Scan for the cell matching the given text and deliver its [x, y] coordinate at center. 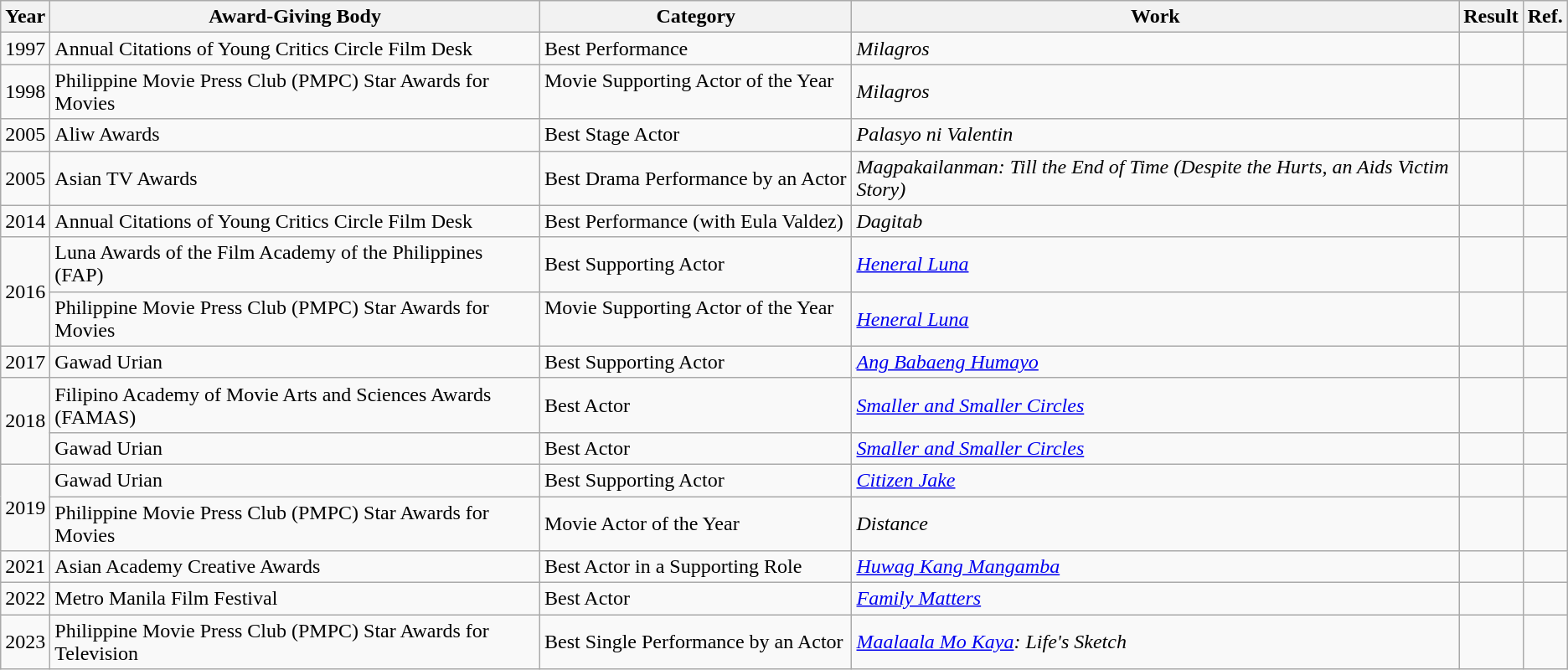
2023 [25, 642]
Movie Actor of the Year [695, 523]
Filipino Academy of Movie Arts and Sciences Awards (FAMAS) [295, 405]
2017 [25, 362]
2018 [25, 420]
2022 [25, 599]
Palasyo ni Valentin [1156, 135]
Category [695, 17]
Best Drama Performance by an Actor [695, 178]
Huwag Kang Mangamba [1156, 567]
Maalaala Mo Kaya: Life's Sketch [1156, 642]
2014 [25, 221]
Ang Babaeng Humayo [1156, 362]
Ref. [1545, 17]
Year [25, 17]
1997 [25, 49]
Best Performance (with Eula Valdez) [695, 221]
Work [1156, 17]
Dagitab [1156, 221]
Best Performance [695, 49]
Best Stage Actor [695, 135]
Distance [1156, 523]
Award-Giving Body [295, 17]
Philippine Movie Press Club (PMPC) Star Awards for Television [295, 642]
Asian TV Awards [295, 178]
Family Matters [1156, 599]
Magpakailanman: Till the End of Time (Despite the Hurts, an Aids Victim Story) [1156, 178]
Citizen Jake [1156, 480]
2021 [25, 567]
Best Single Performance by an Actor [695, 642]
2019 [25, 508]
Result [1491, 17]
Metro Manila Film Festival [295, 599]
2016 [25, 291]
Best Actor in a Supporting Role [695, 567]
Aliw Awards [295, 135]
Asian Academy Creative Awards [295, 567]
1998 [25, 92]
Luna Awards of the Film Academy of the Philippines (FAP) [295, 265]
